Detect which cell encompasses the target text, then output its [X, Y] center coordinate. 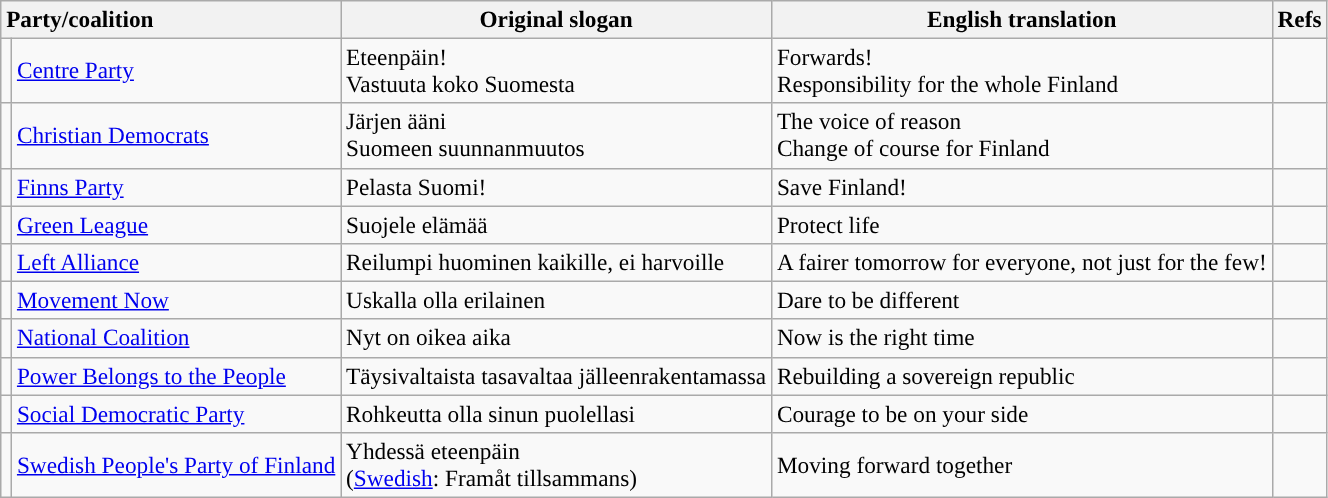
Left Alliance [176, 262]
Järjen ääniSuomeen suunnanmuutos [556, 136]
English translation [1022, 19]
Rebuilding a sovereign republic [1022, 376]
Original slogan [556, 19]
Now is the right time [1022, 338]
Dare to be different [1022, 300]
Social Democratic Party [176, 413]
National Coalition [176, 338]
Yhdessä eteenpäin(Swedish: Framåt tillsammans) [556, 464]
Centre Party [176, 70]
Uskalla olla erilainen [556, 300]
Courage to be on your side [1022, 413]
Green League [176, 224]
Power Belongs to the People [176, 376]
Täysivaltaista tasavaltaa jälleenrakentamassa [556, 376]
Save Finland! [1022, 187]
Finns Party [176, 187]
Eteenpäin!Vastuuta koko Suomesta [556, 70]
Forwards!Responsibility for the whole Finland [1022, 70]
Protect life [1022, 224]
Movement Now [176, 300]
Rohkeutta olla sinun puolellasi [556, 413]
Moving forward together [1022, 464]
Swedish People's Party of Finland [176, 464]
Suojele elämää [556, 224]
The voice of reasonChange of course for Finland [1022, 136]
A fairer tomorrow for everyone, not just for the few! [1022, 262]
Refs [1300, 19]
Party/coalition [171, 19]
Pelasta Suomi! [556, 187]
Reilumpi huominen kaikille, ei harvoille [556, 262]
Christian Democrats [176, 136]
Nyt on oikea aika [556, 338]
